For the text-containing cell, return its midpoint in [X, Y] coordinate format. 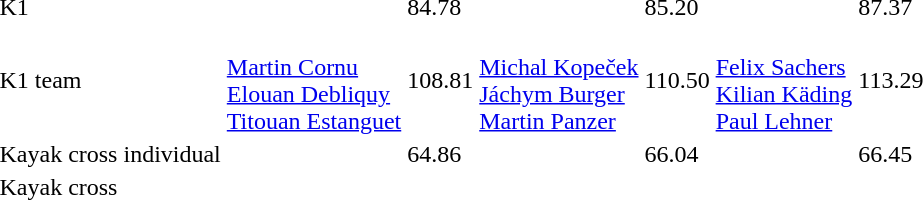
108.81 [440, 80]
66.04 [677, 154]
Michal KopečekJáchym BurgerMartin Panzer [559, 80]
110.50 [677, 80]
Martin CornuElouan DebliquyTitouan Estanguet [314, 80]
Felix SachersKilian KädingPaul Lehner [784, 80]
64.86 [440, 154]
